Detect which cell encompasses the target text, then output its [x, y] center coordinate. 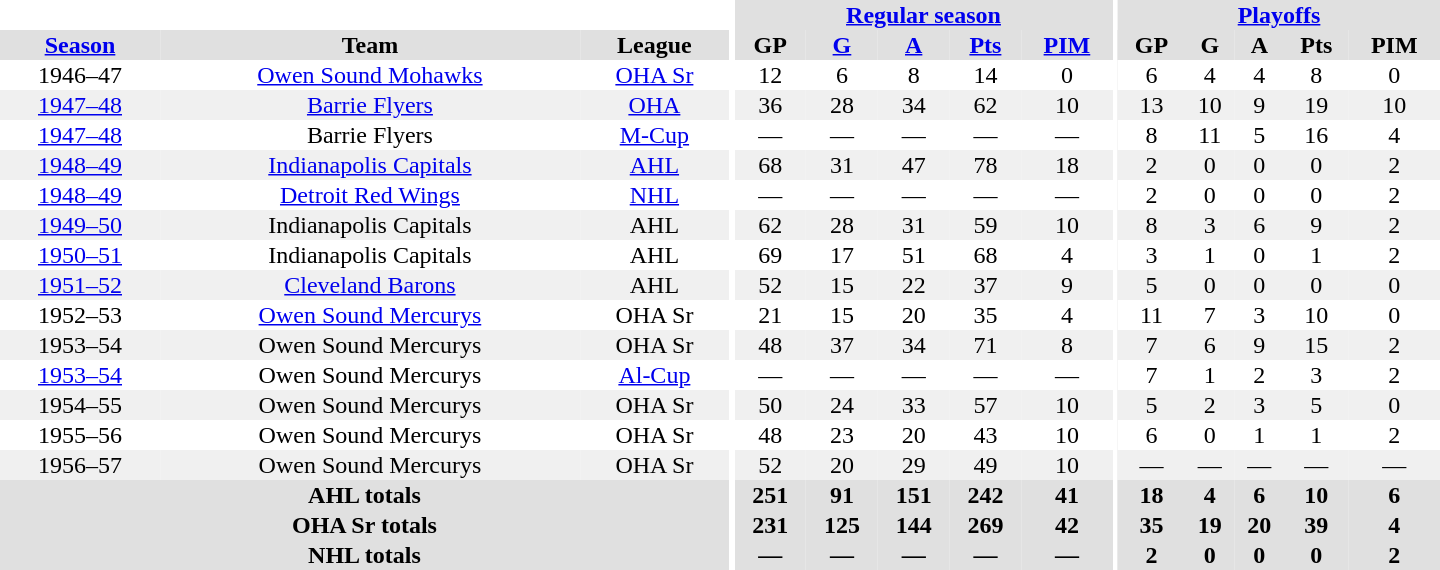
1946–47 [80, 75]
144 [914, 525]
57 [986, 405]
1955–56 [80, 435]
39 [1316, 525]
Team [370, 45]
Detroit Red Wings [370, 195]
Cleveland Barons [370, 285]
Al-Cup [654, 375]
NHL [654, 195]
1956–57 [80, 465]
M-Cup [654, 135]
51 [914, 255]
21 [770, 315]
24 [842, 405]
OHA [654, 105]
NHL totals [364, 555]
33 [914, 405]
1954–55 [80, 405]
91 [842, 495]
1952–53 [80, 315]
36 [770, 105]
269 [986, 525]
49 [986, 465]
50 [770, 405]
78 [986, 165]
Regular season [923, 15]
251 [770, 495]
22 [914, 285]
1949–50 [80, 225]
242 [986, 495]
71 [986, 345]
29 [914, 465]
13 [1152, 105]
1951–52 [80, 285]
43 [986, 435]
Playoffs [1279, 15]
14 [986, 75]
1950–51 [80, 255]
Owen Sound Mohawks [370, 75]
59 [986, 225]
23 [842, 435]
125 [842, 525]
42 [1066, 525]
12 [770, 75]
69 [770, 255]
151 [914, 495]
17 [842, 255]
16 [1316, 135]
47 [914, 165]
231 [770, 525]
41 [1066, 495]
AHL totals [364, 495]
Season [80, 45]
OHA Sr totals [364, 525]
League [654, 45]
